Return [x, y] of the center of cell containing provided text 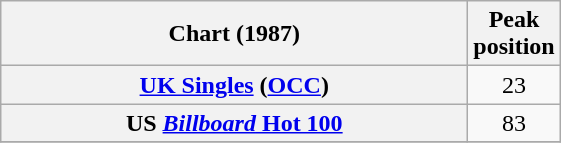
Chart (1987) [234, 34]
83 [514, 123]
UK Singles (OCC) [234, 85]
23 [514, 85]
US Billboard Hot 100 [234, 123]
Peakposition [514, 34]
